Detect which cell encompasses the target text, then output its (x, y) center coordinate. 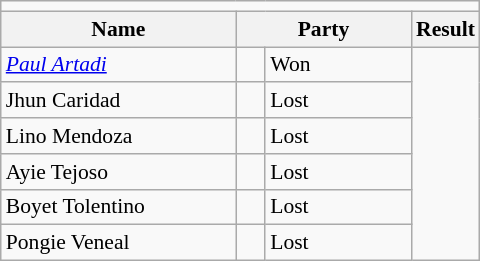
Jhun Caridad (118, 101)
Result (446, 29)
Boyet Tolentino (118, 207)
Ayie Tejoso (118, 172)
Party (324, 29)
Paul Artadi (118, 65)
Lino Mendoza (118, 136)
Won (338, 65)
Pongie Veneal (118, 243)
Name (118, 29)
